Pinpoint the cell where the given text exists, returning its [X, Y] midpoint coordinate. 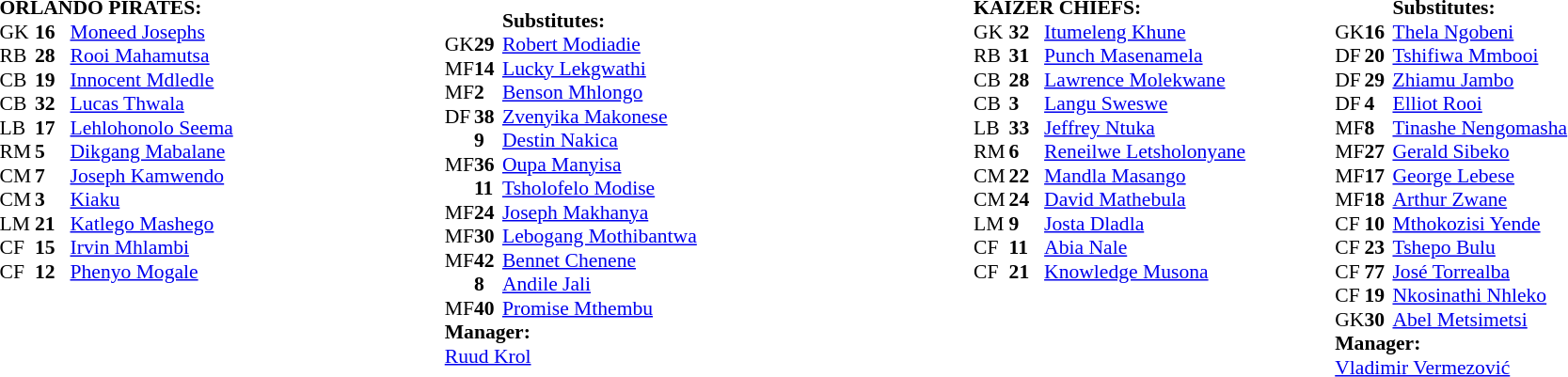
Kiaku [150, 200]
Nkosinathi Nhleko [1480, 296]
40 [488, 307]
Thela Ngobeni [1480, 32]
Knowledge Musona [1145, 272]
Josta Dladla [1145, 224]
Lebogang Mothibantwa [600, 236]
5 [53, 151]
Abia Nale [1145, 247]
Moneed Josephs [150, 32]
Ruud Krol [571, 355]
Phenyo Mogale [150, 272]
20 [1378, 55]
Mandla Masango [1145, 176]
Irvin Mhlambi [150, 247]
Innocent Mdledle [150, 80]
Itumeleng Khune [1145, 32]
27 [1378, 151]
Tinashe Nengomasha [1480, 128]
Bennet Chenene [600, 259]
Oupa Manyisa [600, 164]
15 [53, 247]
Elliot Rooi [1480, 104]
Lucky Lekgwathi [600, 68]
Tshifiwa Mmbooi [1480, 55]
Lawrence Molekwane [1145, 80]
Dikgang Mabalane [150, 151]
31 [1027, 55]
23 [1378, 247]
42 [488, 259]
10 [1378, 224]
6 [1027, 151]
33 [1027, 128]
Tshepo Bulu [1480, 247]
Promise Mthembu [600, 307]
Arthur Zwane [1480, 200]
Gerald Sibeko [1480, 151]
4 [1378, 104]
2 [488, 92]
Reneilwe Letsholonyane [1145, 151]
Joseph Kamwendo [150, 176]
Joseph Makhanya [600, 212]
Langu Sweswe [1145, 104]
22 [1027, 176]
José Torrealba [1480, 272]
Lucas Thwala [150, 104]
Robert Modiadie [600, 44]
David Mathebula [1145, 200]
Zhiamu Jambo [1480, 80]
Andile Jali [600, 284]
Tsholofelo Modise [600, 188]
18 [1378, 200]
Substitutes: [600, 20]
Katlego Mashego [150, 224]
Zvenyika Makonese [600, 116]
7 [53, 176]
77 [1378, 272]
12 [53, 272]
14 [488, 68]
Rooi Mahamutsa [150, 55]
George Lebese [1480, 176]
Destin Nakica [600, 140]
Abel Metsimetsi [1480, 320]
Mthokozisi Yende [1480, 224]
36 [488, 164]
Jeffrey Ntuka [1145, 128]
Benson Mhlongo [600, 92]
38 [488, 116]
Lehlohonolo Seema [150, 128]
Punch Masenamela [1145, 55]
